Provide the [X, Y] coordinate of the cell's center where the given text is located.  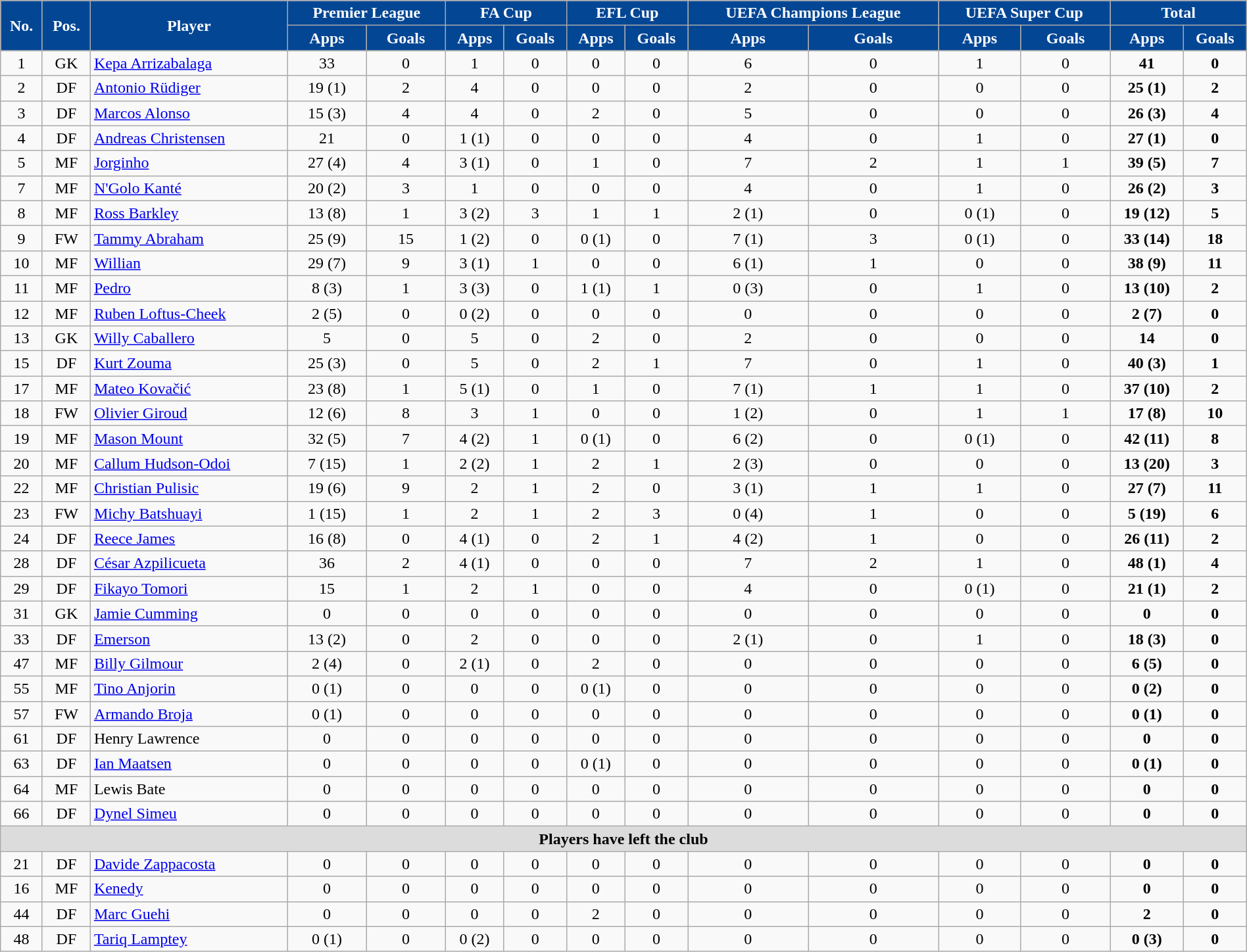
Ross Barkley [189, 213]
32 (5) [326, 439]
Marcos Alonso [189, 113]
UEFA Champions League [813, 13]
28 [22, 563]
2 (7) [1147, 314]
19 (12) [1147, 213]
Olivier Giroud [189, 414]
Davide Zappacosta [189, 864]
Michy Batshuayi [189, 513]
Mateo Kovačić [189, 389]
27 (7) [1147, 488]
21 (1) [1147, 588]
19 [22, 439]
12 [22, 314]
Lewis Bate [189, 789]
16 (8) [326, 538]
19 (1) [326, 88]
27 (4) [326, 163]
Antonio Rüdiger [189, 88]
Pedro [189, 288]
Fikayo Tomori [189, 588]
38 (9) [1147, 263]
Tino Anjorin [189, 688]
27 (1) [1147, 138]
13 (10) [1147, 288]
13 (2) [326, 638]
36 [326, 563]
Pos. [66, 26]
Reece James [189, 538]
6 (5) [1147, 663]
7 (15) [326, 464]
No. [22, 26]
24 [22, 538]
Armando Broja [189, 713]
Kepa Arrizabalaga [189, 63]
Christian Pulisic [189, 488]
48 [22, 939]
31 [22, 613]
13 (20) [1147, 464]
12 (6) [326, 414]
UEFA Super Cup [1025, 13]
8 (3) [326, 288]
5 (1) [474, 389]
Emerson [189, 638]
40 (3) [1147, 364]
6 (2) [748, 439]
Kurt Zouma [189, 364]
16 [22, 889]
61 [22, 739]
25 (1) [1147, 88]
37 (10) [1147, 389]
18 (3) [1147, 638]
33 (14) [1147, 238]
17 (8) [1147, 414]
29 (7) [326, 263]
Willy Caballero [189, 339]
2 (2) [474, 464]
57 [22, 713]
3 (3) [474, 288]
EFL Cup [627, 13]
Kenedy [189, 889]
39 (5) [1147, 163]
55 [22, 688]
14 [1147, 339]
48 (1) [1147, 563]
Jamie Cumming [189, 613]
66 [22, 814]
19 (6) [326, 488]
Ruben Loftus-Cheek [189, 314]
6 (1) [748, 263]
Premier League [366, 13]
20 [22, 464]
13 (8) [326, 213]
1 (15) [326, 513]
44 [22, 914]
2 (5) [326, 314]
Dynel Simeu [189, 814]
Henry Lawrence [189, 739]
15 (3) [326, 113]
Marc Guehi [189, 914]
Andreas Christensen [189, 138]
Ian Maatsen [189, 764]
13 [22, 339]
Mason Mount [189, 439]
FA Cup [506, 13]
23 [22, 513]
Total [1179, 13]
Callum Hudson-Odoi [189, 464]
Players have left the club [623, 839]
22 [22, 488]
63 [22, 764]
2 (3) [748, 464]
26 (2) [1147, 188]
2 (4) [326, 663]
Tariq Lamptey [189, 939]
47 [22, 663]
Willian [189, 263]
29 [22, 588]
Billy Gilmour [189, 663]
25 (3) [326, 364]
N'Golo Kanté [189, 188]
Player [189, 26]
5 (19) [1147, 513]
20 (2) [326, 188]
Jorginho [189, 163]
64 [22, 789]
42 (11) [1147, 439]
26 (11) [1147, 538]
41 [1147, 63]
0 (4) [748, 513]
25 (9) [326, 238]
23 (8) [326, 389]
César Azpilicueta [189, 563]
3 (2) [474, 213]
17 [22, 389]
26 (3) [1147, 113]
Tammy Abraham [189, 238]
